For the text-containing cell, return its midpoint in (X, Y) coordinate format. 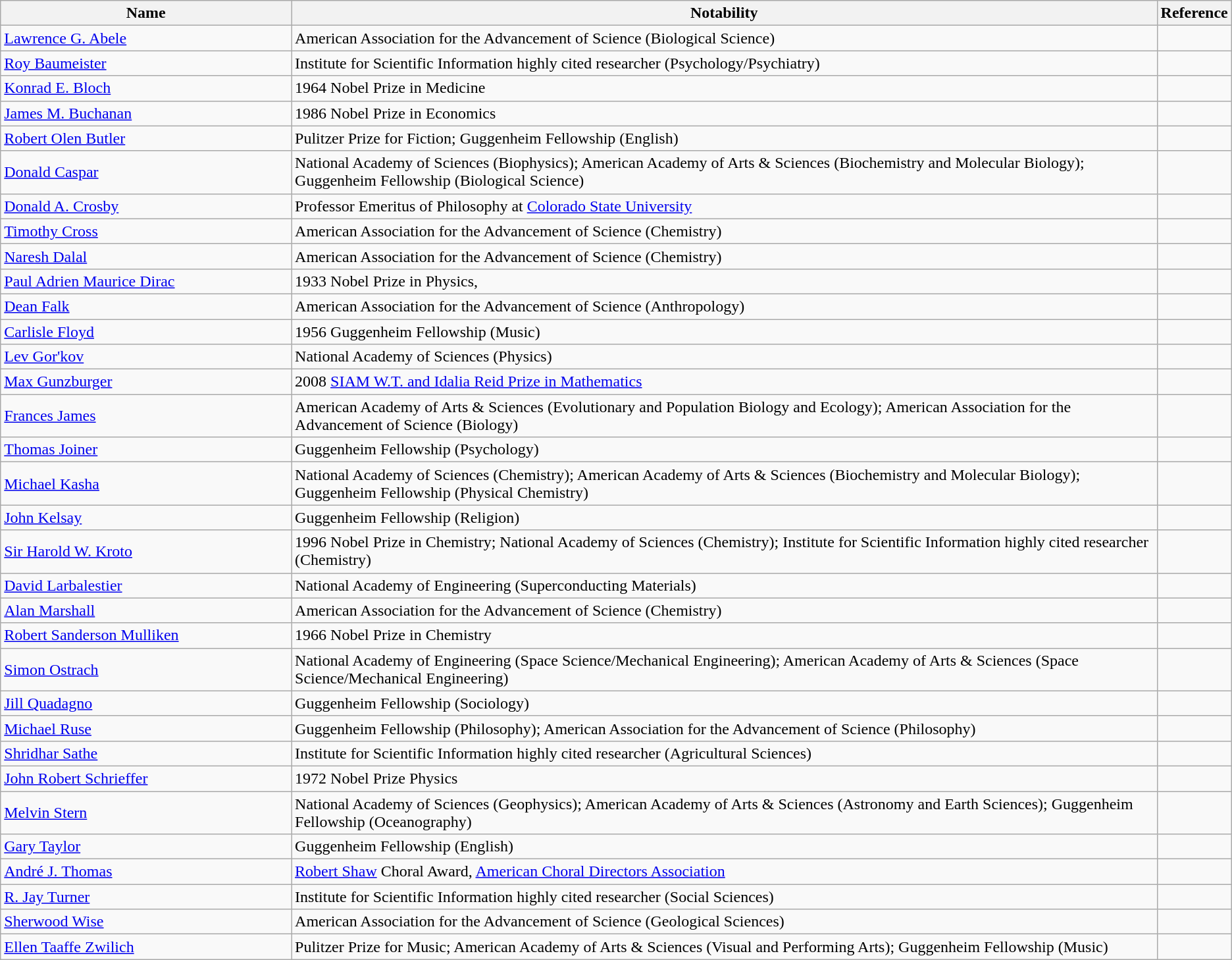
Michael Ruse (146, 728)
Guggenheim Fellowship (English) (725, 847)
Guggenheim Fellowship (Religion) (725, 518)
Pulitzer Prize for Music; American Academy of Arts & Sciences (Visual and Performing Arts); Guggenheim Fellowship (Music) (725, 947)
John Kelsay (146, 518)
1956 Guggenheim Fellowship (Music) (725, 331)
American Academy of Arts & Sciences (Evolutionary and Population Biology and Ecology); American Association for the Advancement of Science (Biology) (725, 416)
National Academy of Engineering (Superconducting Materials) (725, 585)
Institute for Scientific Information highly cited researcher (Agricultural Sciences) (725, 753)
Pulitzer Prize for Fiction; Guggenheim Fellowship (English) (725, 138)
Shridhar Sathe (146, 753)
Guggenheim Fellowship (Psychology) (725, 450)
James M. Buchanan (146, 113)
1966 Nobel Prize in Chemistry (725, 635)
Simon Ostrach (146, 669)
David Larbalestier (146, 585)
Robert Olen Butler (146, 138)
Melvin Stern (146, 813)
1964 Nobel Prize in Medicine (725, 88)
1933 Nobel Prize in Physics, (725, 281)
Lev Gor'kov (146, 357)
Robert Shaw Choral Award, American Choral Directors Association (725, 872)
Guggenheim Fellowship (Philosophy); American Association for the Advancement of Science (Philosophy) (725, 728)
Donald A. Crosby (146, 206)
American Association for the Advancement of Science (Biological Science) (725, 38)
Konrad E. Bloch (146, 88)
Institute for Scientific Information highly cited researcher (Psychology/Psychiatry) (725, 63)
Professor Emeritus of Philosophy at Colorado State University (725, 206)
National Academy of Sciences (Physics) (725, 357)
Name (146, 13)
Institute for Scientific Information highly cited researcher (Social Sciences) (725, 897)
2008 SIAM W.T. and Idalia Reid Prize in Mathematics (725, 382)
Jill Quadagno (146, 703)
Dean Falk (146, 306)
André J. Thomas (146, 872)
Ellen Taaffe Zwilich (146, 947)
1972 Nobel Prize Physics (725, 778)
Timothy Cross (146, 231)
Michael Kasha (146, 483)
Robert Sanderson Mulliken (146, 635)
Guggenheim Fellowship (Sociology) (725, 703)
American Association for the Advancement of Science (Geological Sciences) (725, 922)
Alan Marshall (146, 610)
American Association for the Advancement of Science (Anthropology) (725, 306)
Notability (725, 13)
Donald Caspar (146, 173)
Sherwood Wise (146, 922)
Naresh Dalal (146, 256)
1986 Nobel Prize in Economics (725, 113)
Reference (1194, 13)
Gary Taylor (146, 847)
John Robert Schrieffer (146, 778)
Sir Harold W. Kroto (146, 552)
National Academy of Sciences (Geophysics); American Academy of Arts & Sciences (Astronomy and Earth Sciences); Guggenheim Fellowship (Oceanography) (725, 813)
Roy Baumeister (146, 63)
Thomas Joiner (146, 450)
Carlisle Floyd (146, 331)
Frances James (146, 416)
National Academy of Engineering (Space Science/Mechanical Engineering); American Academy of Arts & Sciences (Space Science/Mechanical Engineering) (725, 669)
Max Gunzburger (146, 382)
Paul Adrien Maurice Dirac (146, 281)
1996 Nobel Prize in Chemistry; National Academy of Sciences (Chemistry); Institute for Scientific Information highly cited researcher (Chemistry) (725, 552)
Lawrence G. Abele (146, 38)
R. Jay Turner (146, 897)
